Pinpoint the cell where the given text exists, returning its (x, y) midpoint coordinate. 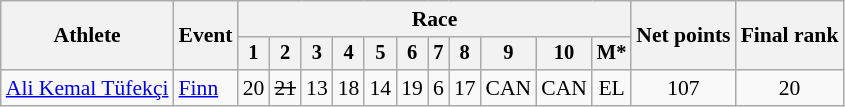
Net points (683, 36)
19 (412, 88)
21 (285, 88)
Finn (206, 88)
107 (683, 88)
4 (349, 54)
8 (465, 54)
2 (285, 54)
Final rank (790, 36)
Race (435, 19)
Event (206, 36)
1 (254, 54)
M* (612, 54)
5 (380, 54)
Athlete (88, 36)
3 (317, 54)
7 (438, 54)
18 (349, 88)
EL (612, 88)
Ali Kemal Tüfekçi (88, 88)
13 (317, 88)
17 (465, 88)
14 (380, 88)
10 (564, 54)
9 (509, 54)
